For the text-containing cell, return its midpoint in (X, Y) coordinate format. 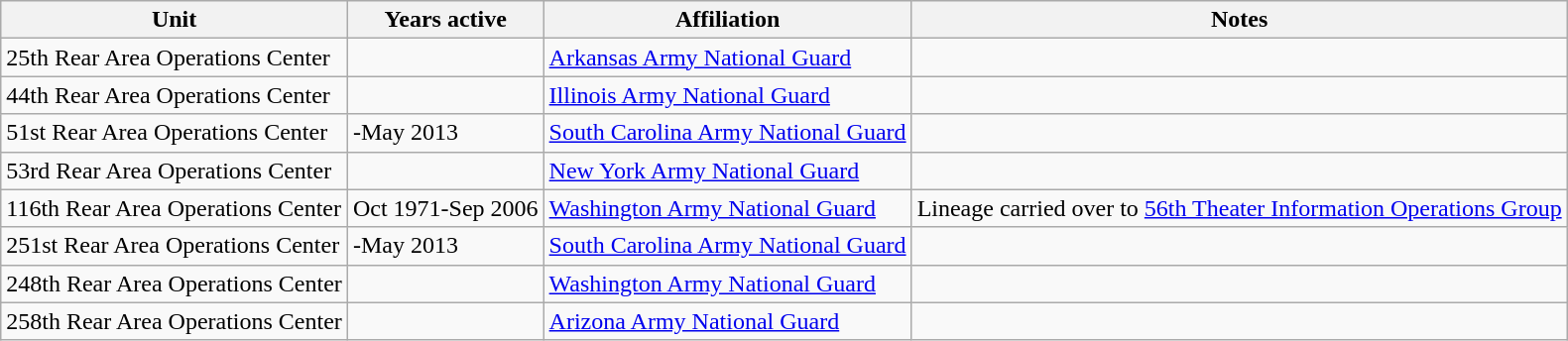
Arizona Army National Guard (728, 321)
251st Rear Area Operations Center (175, 246)
Unit (175, 20)
New York Army National Guard (728, 170)
Affiliation (728, 20)
Notes (1240, 20)
Lineage carried over to 56th Theater Information Operations Group (1240, 208)
44th Rear Area Operations Center (175, 95)
258th Rear Area Operations Center (175, 321)
248th Rear Area Operations Center (175, 284)
53rd Rear Area Operations Center (175, 170)
Oct 1971-Sep 2006 (445, 208)
Years active (445, 20)
51st Rear Area Operations Center (175, 133)
Illinois Army National Guard (728, 95)
116th Rear Area Operations Center (175, 208)
25th Rear Area Operations Center (175, 57)
Arkansas Army National Guard (728, 57)
